Identify which cell holds the provided text, then report its [x, y] central coordinate. 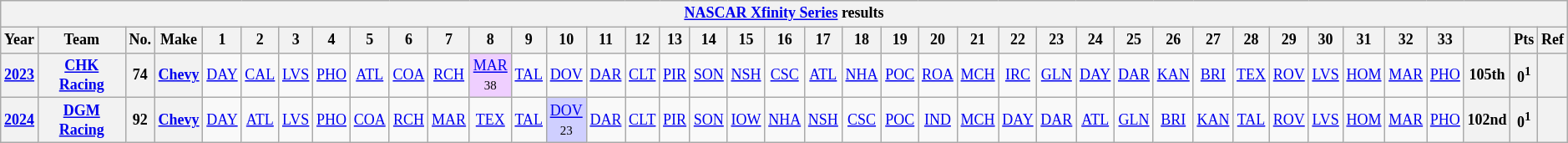
3 [296, 40]
28 [1252, 40]
19 [900, 40]
92 [140, 120]
26 [1173, 40]
17 [823, 40]
IRC [1018, 75]
DOV23 [566, 120]
27 [1213, 40]
CAL [260, 75]
102nd [1487, 120]
8 [490, 40]
5 [369, 40]
DGM Racing [82, 120]
74 [140, 75]
ROA [938, 75]
Year [20, 40]
23 [1057, 40]
21 [978, 40]
33 [1444, 40]
20 [938, 40]
9 [529, 40]
IOW [746, 120]
30 [1326, 40]
Team [82, 40]
31 [1364, 40]
10 [566, 40]
Ref [1553, 40]
16 [785, 40]
22 [1018, 40]
CHK Racing [82, 75]
14 [708, 40]
6 [409, 40]
29 [1289, 40]
25 [1134, 40]
105th [1487, 75]
32 [1406, 40]
Make [179, 40]
Pts [1525, 40]
MAR38 [490, 75]
2 [260, 40]
NASCAR Xfinity Series results [784, 13]
11 [606, 40]
12 [643, 40]
24 [1095, 40]
IND [938, 120]
1 [222, 40]
18 [862, 40]
7 [449, 40]
2024 [20, 120]
No. [140, 40]
4 [332, 40]
13 [675, 40]
15 [746, 40]
2023 [20, 75]
DOV [566, 75]
